Locate the cell with the specified text and output its [X, Y] center coordinate. 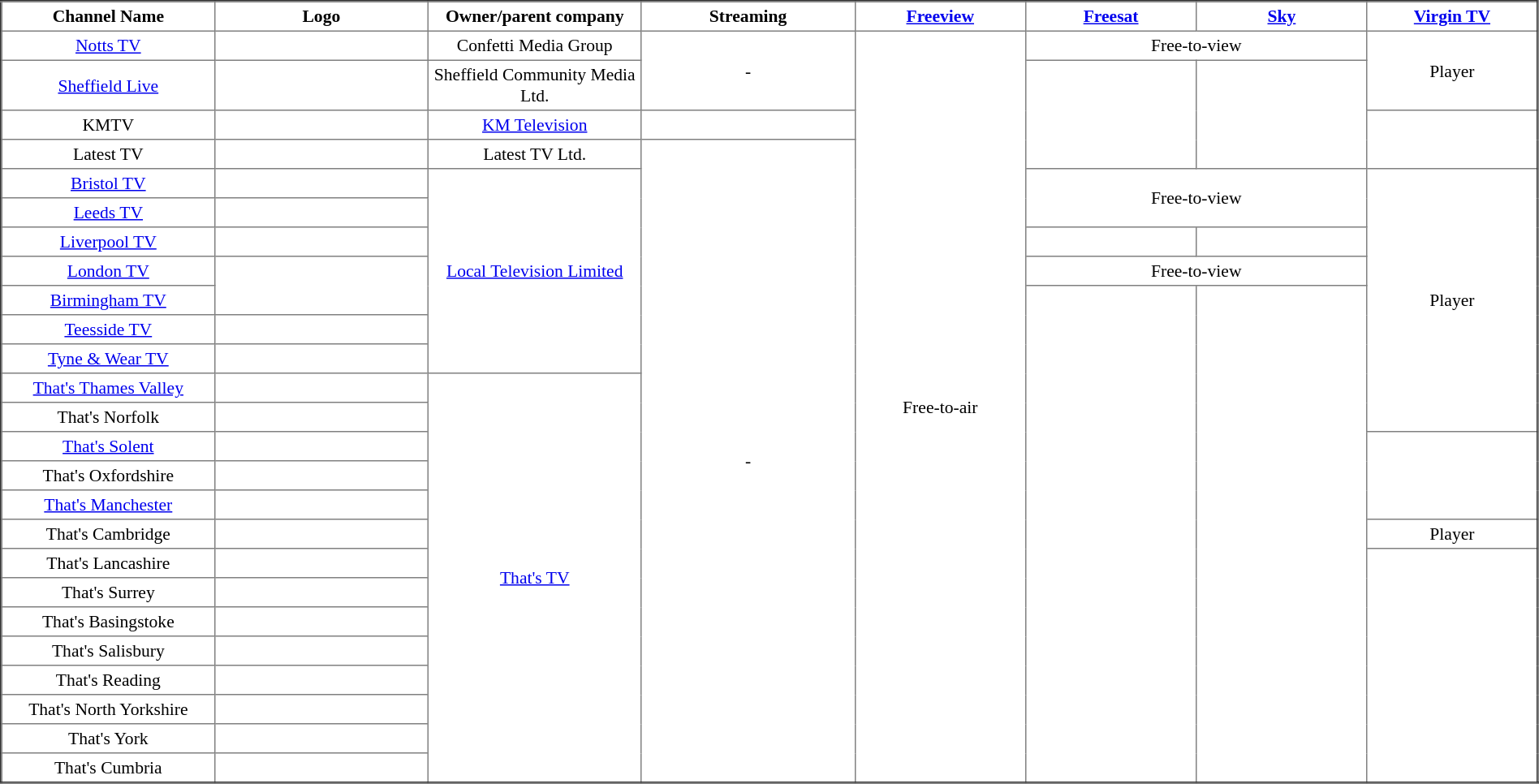
Sky [1282, 16]
That's Thames Valley [109, 388]
Teesside TV [109, 330]
That's Lancashire [109, 563]
Liverpool TV [109, 242]
Virgin TV [1452, 16]
Tyne & Wear TV [109, 359]
Sheffield Community Media Ltd. [534, 85]
Logo [321, 16]
KMTV [109, 125]
Notts TV [109, 45]
Birmingham TV [109, 300]
That's Cambridge [109, 534]
That's Solent [109, 446]
That's Basingstoke [109, 622]
Local Television Limited [534, 271]
Freesat [1110, 16]
That's Cumbria [109, 768]
That's North Yorkshire [109, 709]
Bristol TV [109, 183]
That's Surrey [109, 592]
That's TV [534, 578]
That's Oxfordshire [109, 476]
Streaming [748, 16]
Channel Name [109, 16]
Latest TV [109, 154]
Sheffield Live [109, 85]
That's Salisbury [109, 651]
Freeview [940, 16]
Free-to-air [940, 407]
Confetti Media Group [534, 45]
That's Manchester [109, 505]
That's York [109, 739]
Owner/parent company [534, 16]
KM Television [534, 125]
Latest TV Ltd. [534, 154]
Leeds TV [109, 213]
That's Reading [109, 680]
London TV [109, 271]
That's Norfolk [109, 417]
